Output the (x, y) coordinate of the center of the cell containing the given text.  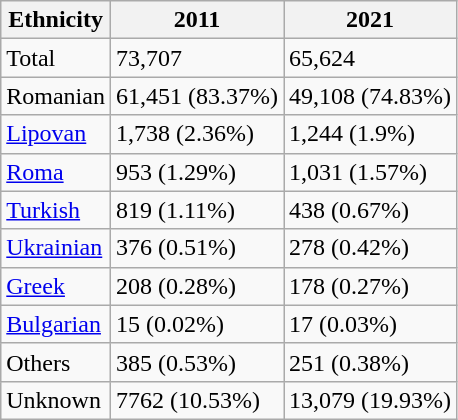
953 (1.29%) (196, 172)
385 (0.53%) (196, 362)
Turkish (56, 210)
2021 (370, 20)
178 (0.27%) (370, 286)
Others (56, 362)
1,031 (1.57%) (370, 172)
15 (0.02%) (196, 324)
17 (0.03%) (370, 324)
1,244 (1.9%) (370, 134)
438 (0.67%) (370, 210)
819 (1.11%) (196, 210)
208 (0.28%) (196, 286)
65,624 (370, 58)
Greek (56, 286)
Lipovan (56, 134)
Ethnicity (56, 20)
61,451 (83.37%) (196, 96)
Roma (56, 172)
Romanian (56, 96)
Bulgarian (56, 324)
49,108 (74.83%) (370, 96)
376 (0.51%) (196, 248)
278 (0.42%) (370, 248)
13,079 (19.93%) (370, 400)
251 (0.38%) (370, 362)
Total (56, 58)
7762 (10.53%) (196, 400)
73,707 (196, 58)
Ukrainian (56, 248)
2011 (196, 20)
1,738 (2.36%) (196, 134)
Unknown (56, 400)
